Extract the (x, y) coordinate from the center of the cell holding the provided text.  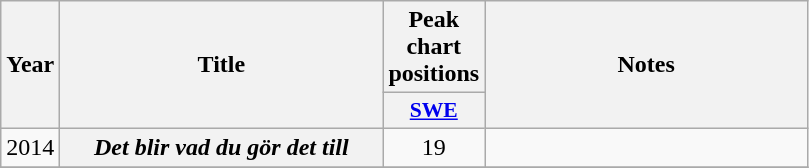
Notes (646, 65)
SWE (434, 111)
Det blir vad du gör det till (222, 147)
Title (222, 65)
Year (30, 65)
19 (434, 147)
Peak chart positions (434, 47)
2014 (30, 147)
